Return the (x, y) coordinate for the center point of the cell that contains the specified text.  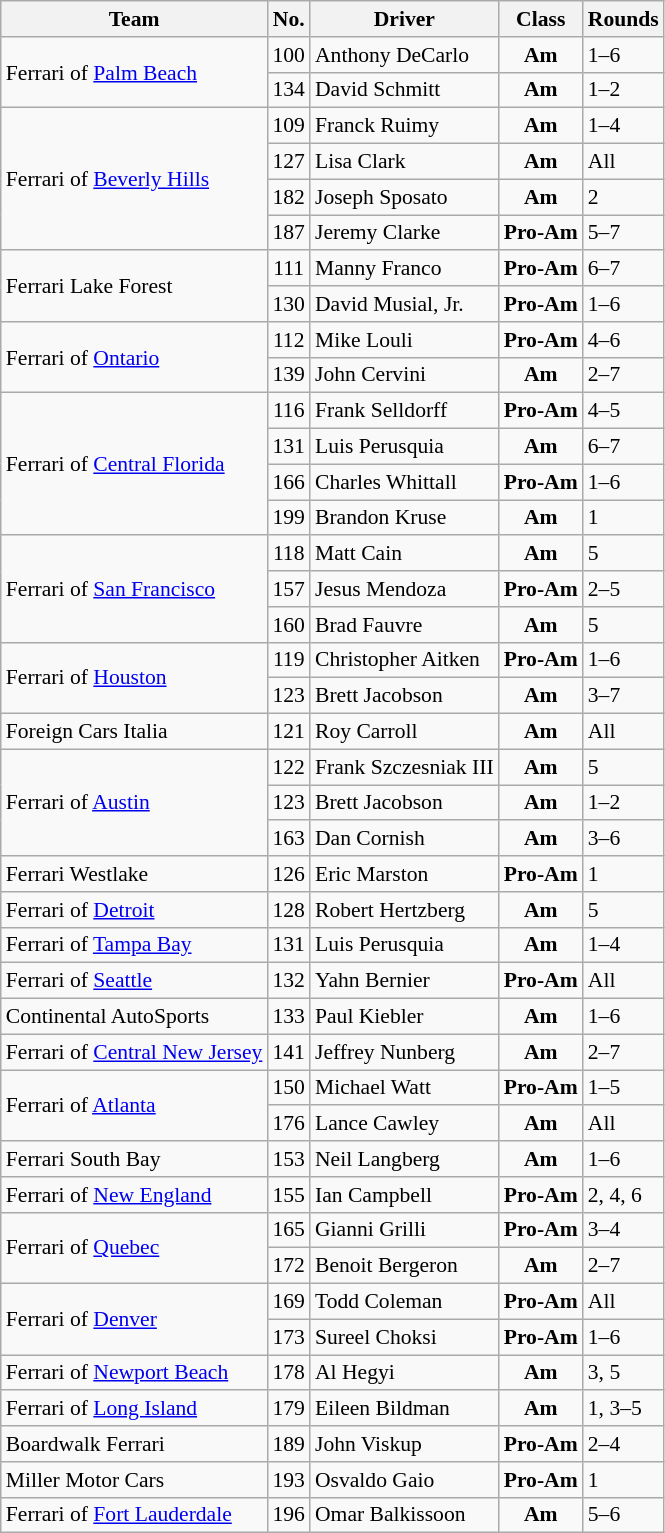
Al Hegyi (404, 1373)
111 (288, 269)
Ferrari of Austin (134, 802)
Driver (404, 19)
Robert Hertzberg (404, 910)
David Musial, Jr. (404, 304)
5–7 (624, 233)
Ferrari of Central Florida (134, 464)
179 (288, 1409)
Paul Kiebler (404, 1017)
182 (288, 197)
Dan Cornish (404, 839)
John Cervini (404, 375)
Benoit Bergeron (404, 1266)
187 (288, 233)
128 (288, 910)
5–6 (624, 1515)
Ferrari of Ontario (134, 358)
Miller Motor Cars (134, 1480)
109 (288, 126)
Frank Szczesniak III (404, 767)
Matt Cain (404, 554)
Ferrari of Denver (134, 1320)
2 (624, 197)
Anthony DeCarlo (404, 55)
Charles Whittall (404, 482)
130 (288, 304)
Todd Coleman (404, 1302)
Ferrari of Tampa Bay (134, 945)
134 (288, 90)
1, 3–5 (624, 1409)
No. (288, 19)
169 (288, 1302)
2, 4, 6 (624, 1195)
Ferrari Lake Forest (134, 286)
Frank Selldorff (404, 411)
Foreign Cars Italia (134, 732)
Team (134, 19)
Eileen Bildman (404, 1409)
Roy Carroll (404, 732)
157 (288, 589)
127 (288, 162)
Boardwalk Ferrari (134, 1444)
2–5 (624, 589)
133 (288, 1017)
139 (288, 375)
3, 5 (624, 1373)
Ferrari of New England (134, 1195)
Omar Balkissoon (404, 1515)
121 (288, 732)
119 (288, 660)
Ferrari South Bay (134, 1159)
Michael Watt (404, 1088)
173 (288, 1337)
Ferrari Westlake (134, 874)
112 (288, 340)
Brandon Kruse (404, 518)
153 (288, 1159)
Brad Fauvre (404, 625)
Ferrari of Long Island (134, 1409)
Ferrari of Atlanta (134, 1106)
Jesus Mendoza (404, 589)
118 (288, 554)
Joseph Sposato (404, 197)
Neil Langberg (404, 1159)
163 (288, 839)
Ferrari of Palm Beach (134, 72)
199 (288, 518)
189 (288, 1444)
Lisa Clark (404, 162)
193 (288, 1480)
Ferrari of Newport Beach (134, 1373)
166 (288, 482)
Mike Louli (404, 340)
116 (288, 411)
Ian Campbell (404, 1195)
3–7 (624, 696)
Yahn Bernier (404, 981)
Ferrari of Seattle (134, 981)
3–6 (624, 839)
132 (288, 981)
155 (288, 1195)
176 (288, 1124)
160 (288, 625)
100 (288, 55)
David Schmitt (404, 90)
141 (288, 1052)
Ferrari of Fort Lauderdale (134, 1515)
4–6 (624, 340)
Sureel Choksi (404, 1337)
Ferrari of Houston (134, 678)
Gianni Grilli (404, 1230)
196 (288, 1515)
Ferrari of Quebec (134, 1248)
Osvaldo Gaio (404, 1480)
Jeremy Clarke (404, 233)
Ferrari of Central New Jersey (134, 1052)
1–5 (624, 1088)
Jeffrey Nunberg (404, 1052)
178 (288, 1373)
Manny Franco (404, 269)
John Viskup (404, 1444)
Ferrari of Beverly Hills (134, 179)
Franck Ruimy (404, 126)
4–5 (624, 411)
Ferrari of San Francisco (134, 590)
165 (288, 1230)
126 (288, 874)
122 (288, 767)
Christopher Aitken (404, 660)
172 (288, 1266)
3–4 (624, 1230)
Ferrari of Detroit (134, 910)
Lance Cawley (404, 1124)
Continental AutoSports (134, 1017)
Rounds (624, 19)
150 (288, 1088)
Eric Marston (404, 874)
Class (541, 19)
2–4 (624, 1444)
